Determine the (X, Y) coordinate at the center of the cell enclosing the given text.  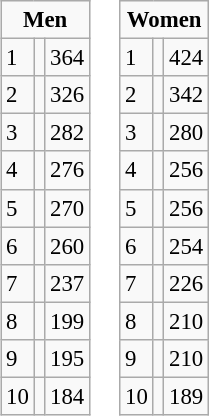
270 (68, 208)
Women (164, 20)
342 (186, 95)
254 (186, 246)
Men (46, 20)
326 (68, 95)
237 (68, 283)
276 (68, 170)
199 (68, 321)
260 (68, 246)
282 (68, 133)
364 (68, 58)
184 (68, 396)
280 (186, 133)
189 (186, 396)
226 (186, 283)
195 (68, 358)
424 (186, 58)
